Scan for the cell matching the given text and deliver its (X, Y) coordinate at center. 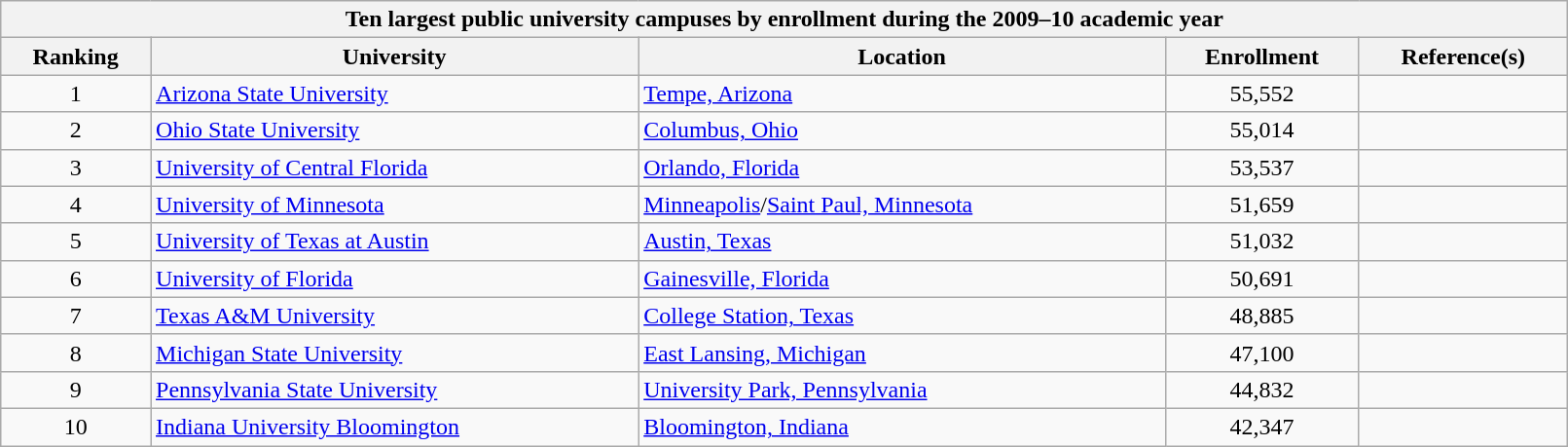
East Lansing, Michigan (902, 353)
Tempe, Arizona (902, 93)
8 (76, 353)
44,832 (1261, 390)
Ten largest public university campuses by enrollment during the 2009–10 academic year (784, 19)
42,347 (1261, 427)
Orlando, Florida (902, 168)
Minneapolis/Saint Paul, Minnesota (902, 205)
47,100 (1261, 353)
Arizona State University (395, 93)
Columbus, Ohio (902, 130)
Ranking (76, 56)
Reference(s) (1464, 56)
Location (902, 56)
3 (76, 168)
University (395, 56)
53,537 (1261, 168)
Texas A&M University (395, 316)
6 (76, 279)
Austin, Texas (902, 242)
50,691 (1261, 279)
University Park, Pennsylvania (902, 390)
Gainesville, Florida (902, 279)
10 (76, 427)
2 (76, 130)
Michigan State University (395, 353)
4 (76, 205)
Enrollment (1261, 56)
University of Central Florida (395, 168)
Bloomington, Indiana (902, 427)
51,032 (1261, 242)
University of Texas at Austin (395, 242)
48,885 (1261, 316)
55,552 (1261, 93)
1 (76, 93)
University of Florida (395, 279)
College Station, Texas (902, 316)
5 (76, 242)
51,659 (1261, 205)
55,014 (1261, 130)
Ohio State University (395, 130)
Pennsylvania State University (395, 390)
9 (76, 390)
University of Minnesota (395, 205)
7 (76, 316)
Indiana University Bloomington (395, 427)
